Identify which cell holds the provided text, then report its [x, y] central coordinate. 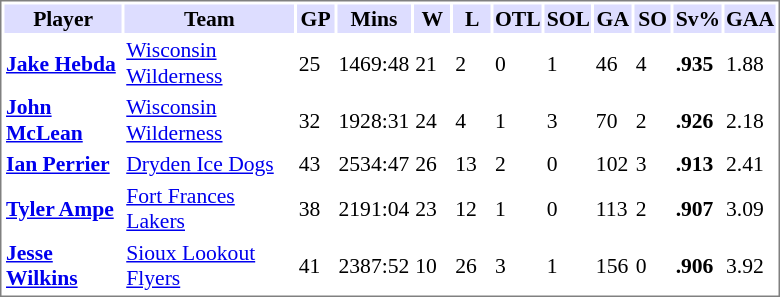
.913 [698, 164]
John McLean [62, 120]
GA [612, 18]
GAA [750, 18]
23 [432, 209]
L [472, 18]
.907 [698, 209]
2387:52 [374, 265]
12 [472, 209]
156 [612, 265]
3.92 [750, 265]
13 [472, 164]
Team [210, 18]
Tyler Ampe [62, 209]
46 [612, 63]
1928:31 [374, 120]
2.18 [750, 120]
SO [652, 18]
38 [316, 209]
41 [316, 265]
25 [316, 63]
.906 [698, 265]
3.09 [750, 209]
2191:04 [374, 209]
GP [316, 18]
W [432, 18]
Player [62, 18]
113 [612, 209]
Fort Frances Lakers [210, 209]
32 [316, 120]
1.88 [750, 63]
Jesse Wilkins [62, 265]
OTL [518, 18]
2534:47 [374, 164]
102 [612, 164]
SOL [568, 18]
70 [612, 120]
Jake Hebda [62, 63]
Ian Perrier [62, 164]
43 [316, 164]
Sioux Lookout Flyers [210, 265]
10 [432, 265]
1469:48 [374, 63]
2.41 [750, 164]
24 [432, 120]
Mins [374, 18]
.926 [698, 120]
Sv% [698, 18]
21 [432, 63]
.935 [698, 63]
Dryden Ice Dogs [210, 164]
